For the text-containing cell, return its midpoint in [X, Y] coordinate format. 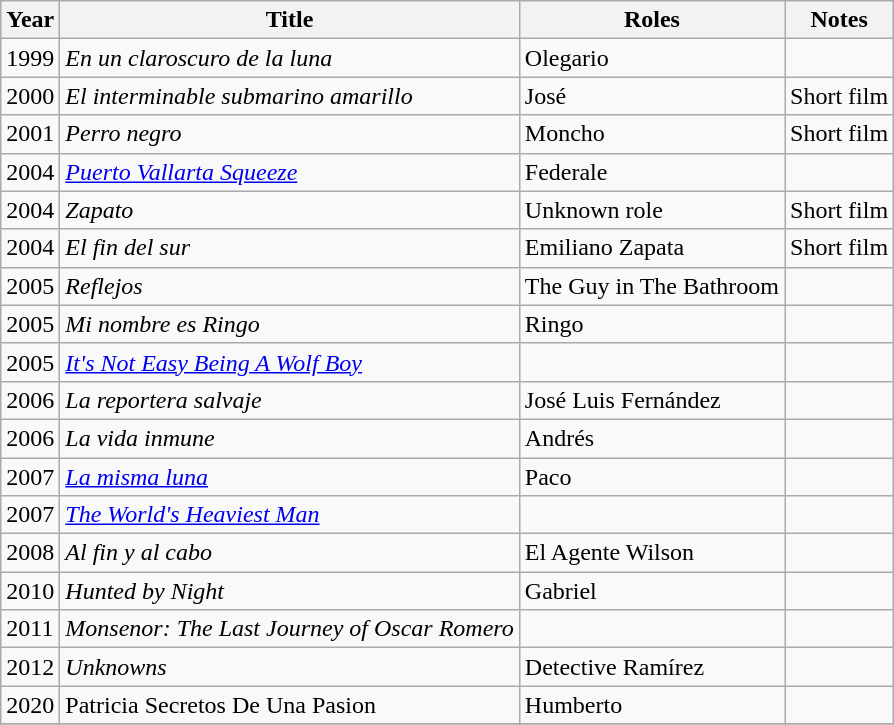
2001 [30, 134]
2008 [30, 553]
El interminable submarino amarillo [290, 96]
La reportera salvaje [290, 400]
La misma luna [290, 477]
Unknown role [652, 210]
2010 [30, 591]
Title [290, 20]
Monsenor: The Last Journey of Oscar Romero [290, 629]
Perro negro [290, 134]
Emiliano Zapata [652, 248]
Patricia Secretos De Una Pasion [290, 705]
Moncho [652, 134]
2011 [30, 629]
The World's Heaviest Man [290, 515]
En un claroscuro de la luna [290, 58]
Mi nombre es Ringo [290, 324]
Notes [840, 20]
Roles [652, 20]
It's Not Easy Being A Wolf Boy [290, 362]
Gabriel [652, 591]
José Luis Fernández [652, 400]
2000 [30, 96]
Paco [652, 477]
El fin del sur [290, 248]
1999 [30, 58]
Year [30, 20]
Detective Ramírez [652, 667]
Zapato [290, 210]
La vida inmune [290, 438]
José [652, 96]
Hunted by Night [290, 591]
Ringo [652, 324]
Al fin y al cabo [290, 553]
2020 [30, 705]
El Agente Wilson [652, 553]
The Guy in The Bathroom [652, 286]
Andrés [652, 438]
2012 [30, 667]
Federale [652, 172]
Reflejos [290, 286]
Olegario [652, 58]
Humberto [652, 705]
Unknowns [290, 667]
Puerto Vallarta Squeeze [290, 172]
